Extract the (X, Y) coordinate from the center of the cell holding the provided text.  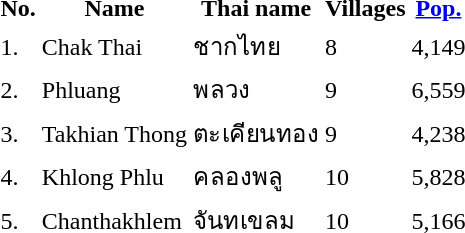
คลองพลู (256, 176)
Takhian Thong (114, 133)
Phluang (114, 90)
ชากไทย (256, 46)
10 (366, 176)
ตะเคียนทอง (256, 133)
8 (366, 46)
พลวง (256, 90)
Khlong Phlu (114, 176)
Chak Thai (114, 46)
